Locate the cell with the specified text and output its (X, Y) center coordinate. 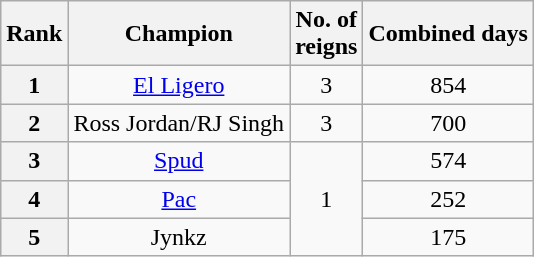
5 (34, 237)
252 (448, 199)
574 (448, 161)
Pac (179, 199)
Rank (34, 34)
Champion (179, 34)
Ross Jordan/RJ Singh (179, 123)
4 (34, 199)
700 (448, 123)
Jynkz (179, 237)
Spud (179, 161)
No. ofreigns (326, 34)
2 (34, 123)
175 (448, 237)
854 (448, 85)
El Ligero (179, 85)
Combined days (448, 34)
